Detect which cell encompasses the target text, then output its [X, Y] center coordinate. 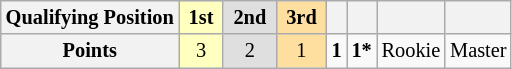
2nd [250, 17]
3rd [301, 17]
Master [478, 51]
1st [202, 17]
Rookie [412, 51]
2 [250, 51]
Points [90, 51]
3 [202, 51]
1* [362, 51]
Qualifying Position [90, 17]
